From the cell containing the given text, extract its center point as (x, y) coordinate. 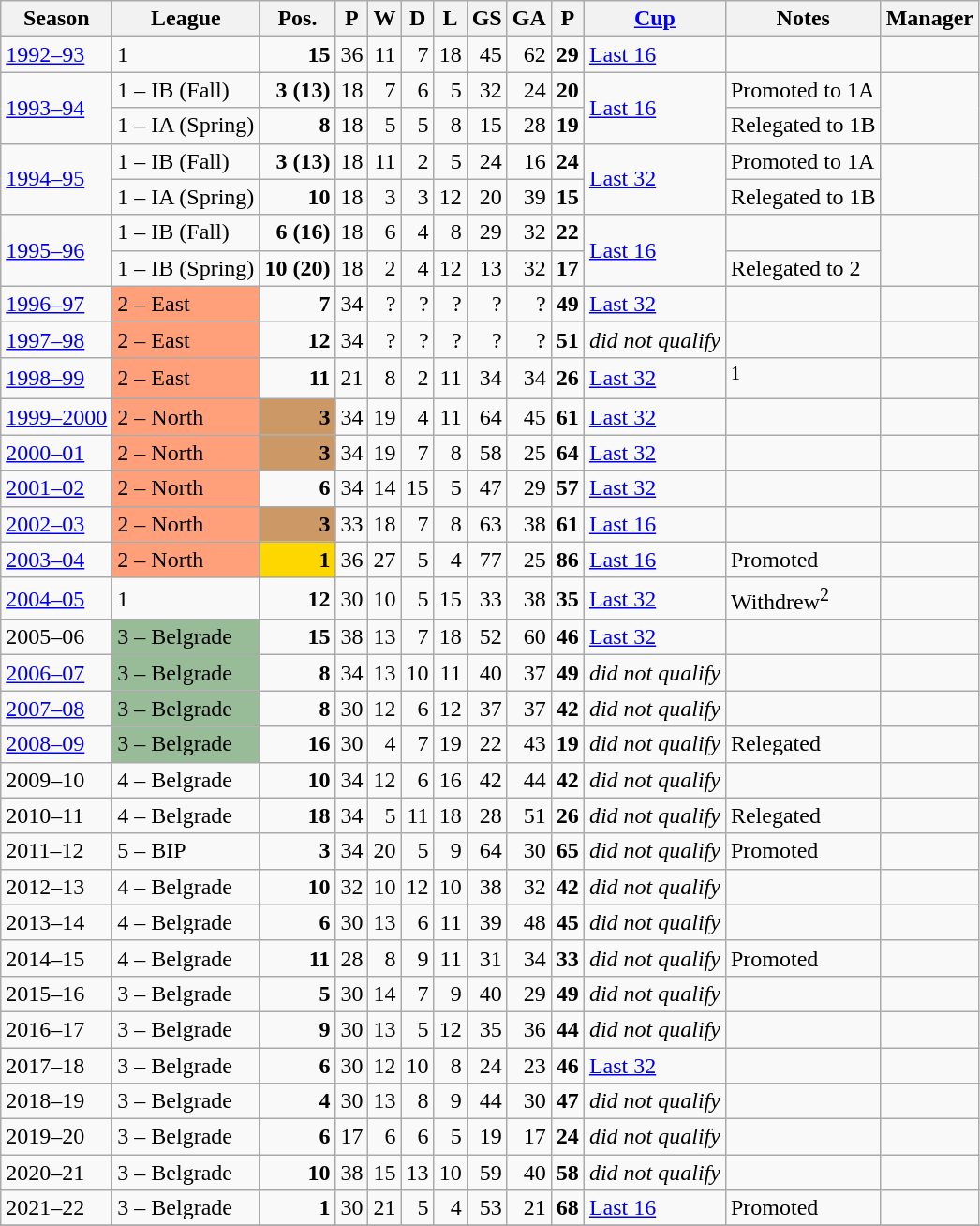
2015–16 (56, 994)
1995–96 (56, 250)
D (418, 19)
2011–12 (56, 851)
59 (487, 1173)
Cup (654, 19)
2012–13 (56, 887)
1998–99 (56, 379)
2016–17 (56, 1029)
31 (487, 958)
2008–09 (56, 744)
65 (568, 851)
Notes (803, 19)
52 (487, 637)
2021–22 (56, 1208)
48 (528, 922)
5 – BIP (186, 851)
68 (568, 1208)
2004–05 (56, 598)
Pos. (298, 19)
W (384, 19)
2013–14 (56, 922)
1992–93 (56, 54)
43 (528, 744)
Manager (929, 19)
2002–03 (56, 524)
1997–98 (56, 339)
57 (568, 488)
2017–18 (56, 1066)
10 (20) (298, 268)
2007–08 (56, 709)
62 (528, 54)
2006–07 (56, 673)
1994–95 (56, 179)
27 (384, 560)
2010–11 (56, 815)
Relegated to 2 (803, 268)
2003–04 (56, 560)
2019–20 (56, 1137)
2018–19 (56, 1101)
GA (528, 19)
L (450, 19)
2000–01 (56, 453)
2001–02 (56, 488)
6 (16) (298, 232)
1993–94 (56, 108)
86 (568, 560)
2014–15 (56, 958)
60 (528, 637)
Season (56, 19)
GS (487, 19)
League (186, 19)
1999–2000 (56, 417)
2009–10 (56, 780)
63 (487, 524)
1 – IB (Spring) (186, 268)
23 (528, 1066)
77 (487, 560)
2005–06 (56, 637)
Withdrew2 (803, 598)
2020–21 (56, 1173)
1996–97 (56, 304)
53 (487, 1208)
